Find where the given text appears and provide that cell's center as (X, Y) coordinate. 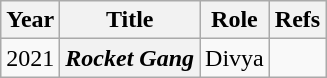
Title (130, 20)
Refs (297, 20)
Divya (235, 58)
Role (235, 20)
Rocket Gang (130, 58)
Year (30, 20)
2021 (30, 58)
